From the cell containing the given text, extract its center point as [x, y] coordinate. 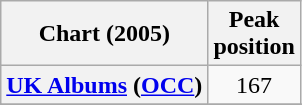
Peakposition [254, 34]
Chart (2005) [104, 34]
167 [254, 85]
UK Albums (OCC) [104, 85]
